Pinpoint the cell where the given text exists, returning its (x, y) midpoint coordinate. 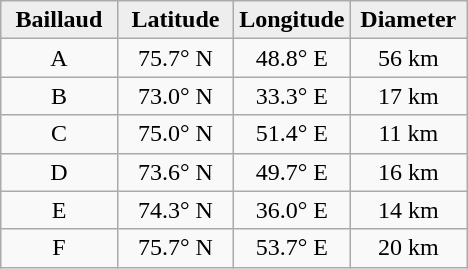
49.7° E (292, 172)
17 km (408, 96)
73.0° N (175, 96)
E (59, 210)
16 km (408, 172)
73.6° N (175, 172)
51.4° E (292, 134)
36.0° E (292, 210)
48.8° E (292, 58)
F (59, 248)
75.0° N (175, 134)
14 km (408, 210)
Latitude (175, 20)
Diameter (408, 20)
53.7° E (292, 248)
D (59, 172)
B (59, 96)
56 km (408, 58)
33.3° E (292, 96)
74.3° N (175, 210)
Longitude (292, 20)
11 km (408, 134)
Baillaud (59, 20)
A (59, 58)
20 km (408, 248)
C (59, 134)
